Determine the [x, y] coordinate at the center of the cell enclosing the given text.  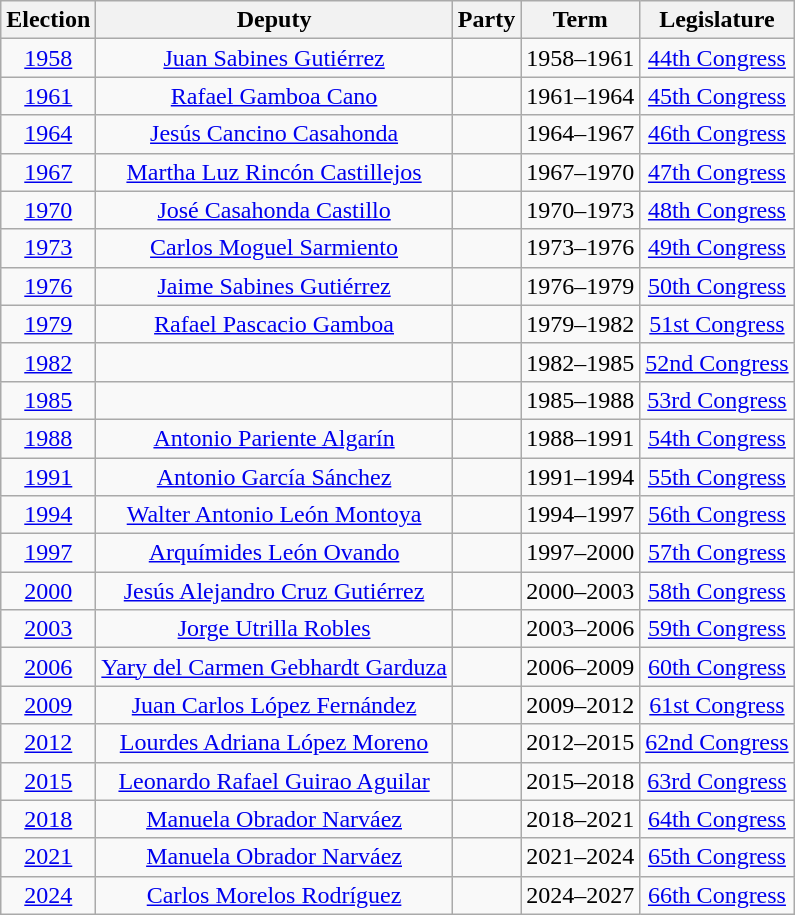
1982 [48, 362]
1985–1988 [580, 400]
66th Congress [717, 895]
1967–1970 [580, 172]
58th Congress [717, 591]
2003 [48, 629]
Leonardo Rafael Guirao Aguilar [274, 781]
44th Congress [717, 58]
1982–1985 [580, 362]
51st Congress [717, 324]
48th Congress [717, 210]
1997–2000 [580, 553]
Arquímides León Ovando [274, 553]
Lourdes Adriana López Moreno [274, 743]
2006–2009 [580, 667]
1988–1991 [580, 438]
Rafael Pascacio Gamboa [274, 324]
45th Congress [717, 96]
62nd Congress [717, 743]
2018 [48, 819]
Antonio Pariente Algarín [274, 438]
2006 [48, 667]
1976 [48, 286]
Legislature [717, 20]
2015–2018 [580, 781]
1961–1964 [580, 96]
53rd Congress [717, 400]
1964–1967 [580, 134]
1979 [48, 324]
57th Congress [717, 553]
1994 [48, 515]
65th Congress [717, 857]
Yary del Carmen Gebhardt Garduza [274, 667]
1991–1994 [580, 477]
56th Congress [717, 515]
1958 [48, 58]
60th Congress [717, 667]
55th Congress [717, 477]
Martha Luz Rincón Castillejos [274, 172]
2003–2006 [580, 629]
Carlos Morelos Rodríguez [274, 895]
1994–1997 [580, 515]
2009–2012 [580, 705]
2000–2003 [580, 591]
1973–1976 [580, 248]
Juan Carlos López Fernández [274, 705]
Jorge Utrilla Robles [274, 629]
63rd Congress [717, 781]
Deputy [274, 20]
1970–1973 [580, 210]
Jesús Alejandro Cruz Gutiérrez [274, 591]
Election [48, 20]
46th Congress [717, 134]
52nd Congress [717, 362]
2021 [48, 857]
59th Congress [717, 629]
2015 [48, 781]
Jaime Sabines Gutiérrez [274, 286]
2000 [48, 591]
1958–1961 [580, 58]
Rafael Gamboa Cano [274, 96]
Term [580, 20]
47th Congress [717, 172]
Carlos Moguel Sarmiento [274, 248]
1961 [48, 96]
64th Congress [717, 819]
1985 [48, 400]
Walter Antonio León Montoya [274, 515]
2024 [48, 895]
1997 [48, 553]
54th Congress [717, 438]
2021–2024 [580, 857]
1991 [48, 477]
1979–1982 [580, 324]
1973 [48, 248]
1988 [48, 438]
Party [486, 20]
2024–2027 [580, 895]
1964 [48, 134]
2018–2021 [580, 819]
2009 [48, 705]
2012–2015 [580, 743]
50th Congress [717, 286]
2012 [48, 743]
1970 [48, 210]
49th Congress [717, 248]
José Casahonda Castillo [274, 210]
Juan Sabines Gutiérrez [274, 58]
1967 [48, 172]
61st Congress [717, 705]
Jesús Cancino Casahonda [274, 134]
Antonio García Sánchez [274, 477]
1976–1979 [580, 286]
